Extract the (X, Y) coordinate from the center of the cell holding the provided text.  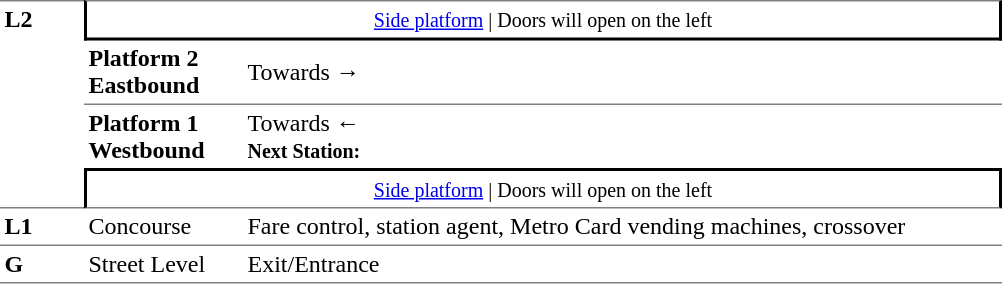
Street Level (164, 264)
Platform 1Westbound (164, 136)
L1 (42, 226)
Concourse (164, 226)
L2 (42, 104)
Platform 2Eastbound (164, 72)
G (42, 264)
Towards → (622, 72)
Exit/Entrance (622, 264)
Towards ← Next Station: (622, 136)
Fare control, station agent, Metro Card vending machines, crossover (622, 226)
